Locate the cell with the specified text and output its [X, Y] center coordinate. 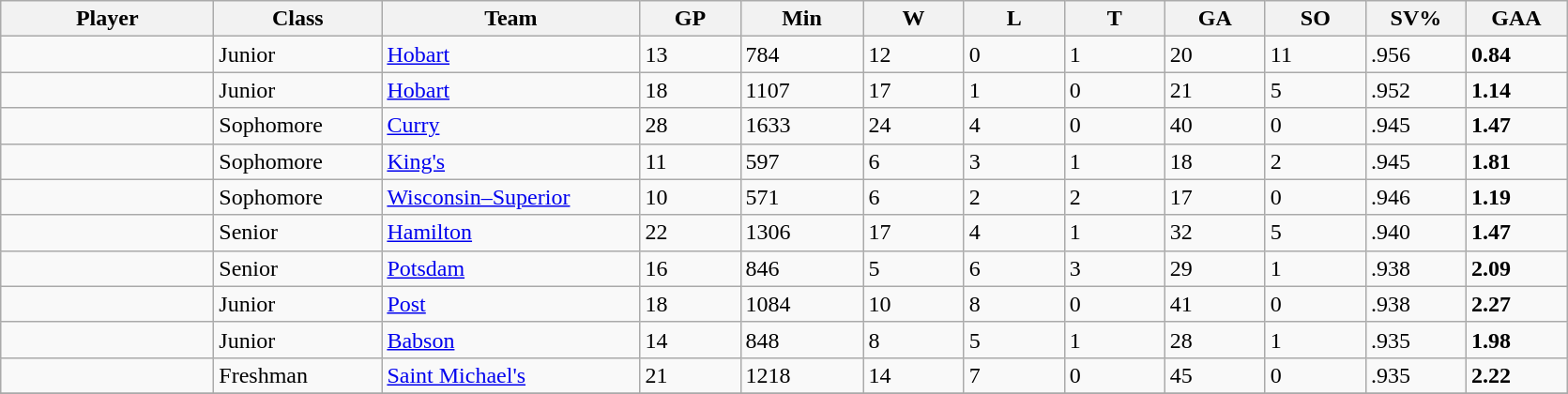
24 [914, 126]
Saint Michael's [510, 375]
GA [1214, 19]
GAA [1516, 19]
.956 [1415, 54]
13 [691, 54]
1107 [801, 90]
2.27 [1516, 304]
848 [801, 340]
1084 [801, 304]
597 [801, 161]
Potsdam [510, 268]
846 [801, 268]
Curry [510, 126]
Freshman [298, 375]
T [1115, 19]
Post [510, 304]
16 [691, 268]
45 [1214, 375]
20 [1214, 54]
784 [801, 54]
W [914, 19]
571 [801, 197]
40 [1214, 126]
0.84 [1516, 54]
1.98 [1516, 340]
.952 [1415, 90]
GP [691, 19]
SO [1316, 19]
1218 [801, 375]
1.14 [1516, 90]
Player [107, 19]
.940 [1415, 233]
1633 [801, 126]
Wisconsin–Superior [510, 197]
Hamilton [510, 233]
2.09 [1516, 268]
1306 [801, 233]
41 [1214, 304]
12 [914, 54]
7 [1013, 375]
1.19 [1516, 197]
L [1013, 19]
Class [298, 19]
.946 [1415, 197]
2.22 [1516, 375]
King's [510, 161]
29 [1214, 268]
Babson [510, 340]
SV% [1415, 19]
32 [1214, 233]
Min [801, 19]
22 [691, 233]
1.81 [1516, 161]
Team [510, 19]
